Provide the (x, y) coordinate of the cell's center where the given text is located.  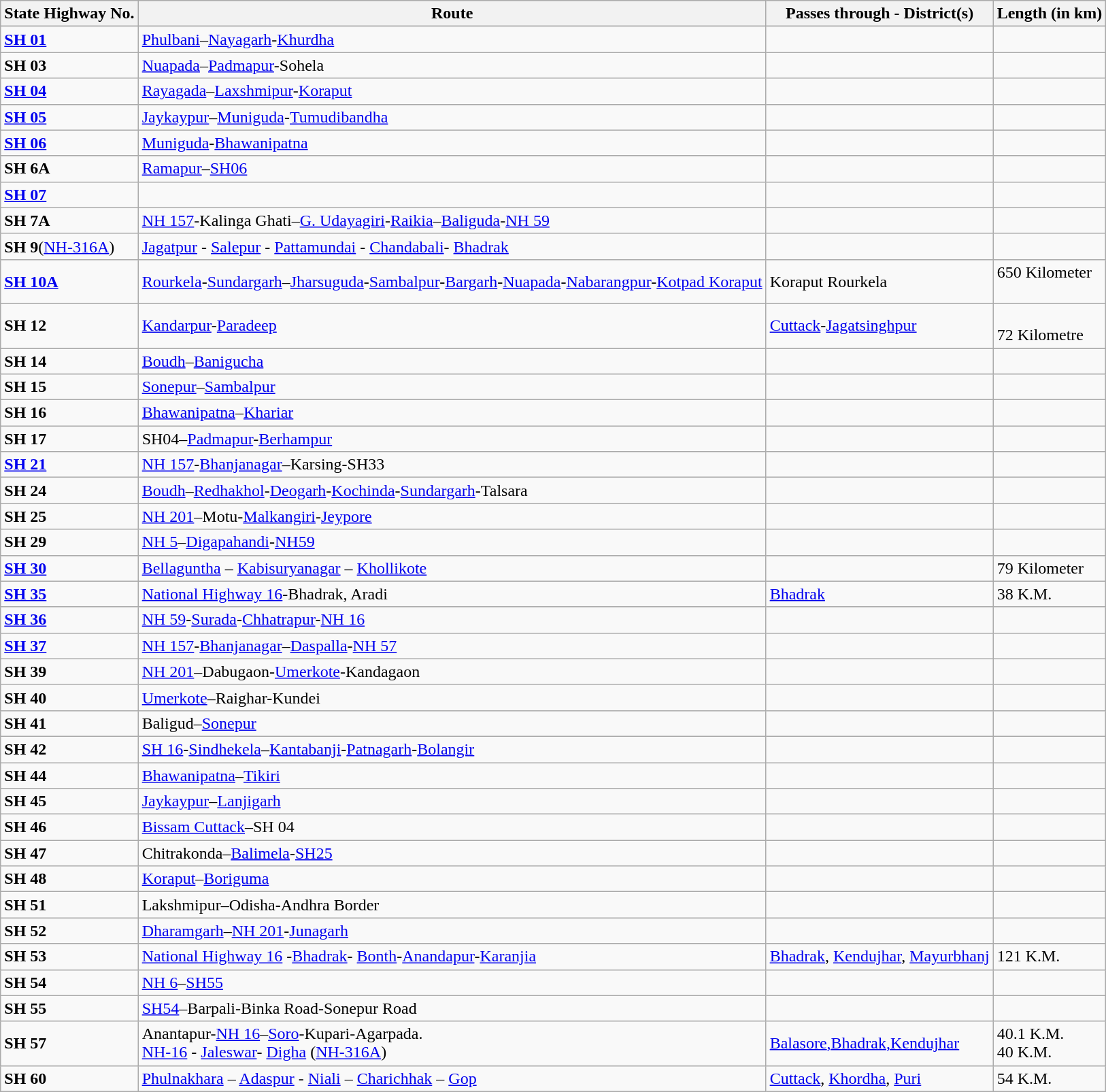
Phulbani–Nayagarh-Khurdha (452, 39)
Cuttack, Khordha, Puri (879, 1078)
NH 157-Bhanjanagar–Karsing-SH33 (452, 465)
SH 39 (69, 672)
Lakshmipur–Odisha-Andhra Border (452, 905)
National Highway 16-Bhadrak, Aradi (452, 594)
SH 35 (69, 594)
Bellaguntha – Kabisuryanagar – Khollikote (452, 568)
38 K.M. (1050, 594)
Length (in km) (1050, 14)
NH 59-Surada-Chhatrapur-NH 16 (452, 620)
650 Kilometer (1050, 282)
NH 201–Motu-Malkangiri-Jeypore (452, 516)
Baligud–Sonepur (452, 723)
Anantapur-NH 16–Soro-Kupari-Agarpada.NH-16 - Jaleswar- Digha (NH-316A) (452, 1044)
SH 04 (69, 91)
SH 42 (69, 749)
SH 10A (69, 282)
SH 15 (69, 387)
SH 37 (69, 646)
SH 16 (69, 413)
SH54–Barpali-Binka Road-Sonepur Road (452, 1008)
40.1 K.M.40 K.M. (1050, 1044)
SH 01 (69, 39)
SH 36 (69, 620)
SH04–Padmapur-Berhampur (452, 439)
SH 60 (69, 1078)
SH 24 (69, 491)
SH 14 (69, 361)
72 Kilometre (1050, 325)
SH 40 (69, 697)
SH 30 (69, 568)
SH 05 (69, 117)
SH 47 (69, 853)
Umerkote–Raighar-Kundei (452, 697)
54 K.M. (1050, 1078)
SH 12 (69, 325)
SH 45 (69, 801)
Dharamgarh–NH 201-Junagarh (452, 931)
121 K.M. (1050, 957)
NH 157-Kalinga Ghati–G. Udayagiri-Raikia–Baliguda-NH 59 (452, 220)
SH 07 (69, 195)
Rayagada–Laxshmipur-Koraput (452, 91)
SH 29 (69, 542)
Kandarpur-Paradeep (452, 325)
SH 51 (69, 905)
NH 157-Bhanjanagar–Daspalla-NH 57 (452, 646)
NH 5–Digapahandi-NH59 (452, 542)
Chitrakonda–Balimela-SH25 (452, 853)
Bissam Cuttack–SH 04 (452, 827)
SH 16-Sindhekela–Kantabanji-Patnagarh-Bolangir (452, 749)
SH 53 (69, 957)
SH 6A (69, 169)
Passes through - District(s) (879, 14)
SH 17 (69, 439)
Bhawanipatna–Tikiri (452, 775)
Ramapur–SH06 (452, 169)
Nuapada–Padmapur-Sohela (452, 65)
SH 48 (69, 879)
Boudh–Redhakhol-Deogarh-Kochinda-Sundargarh-Talsara (452, 491)
State Highway No. (69, 14)
SH 25 (69, 516)
Balasore,Bhadrak,Kendujhar (879, 1044)
Sonepur–Sambalpur (452, 387)
Jagatpur - Salepur - Pattamundai - Chandabali- Bhadrak (452, 246)
SH 46 (69, 827)
Bhawanipatna–Khariar (452, 413)
79 Kilometer (1050, 568)
Jaykaypur–Muniguda-Tumudibandha (452, 117)
National Highway 16 -Bhadrak- Bonth-Anandapur-Karanjia (452, 957)
Koraput Rourkela (879, 282)
SH 7A (69, 220)
SH 54 (69, 982)
Koraput–Boriguma (452, 879)
SH 03 (69, 65)
Boudh–Banigucha (452, 361)
Phulnakhara – Adaspur - Niali – Charichhak – Gop (452, 1078)
Bhadrak, Kendujhar, Mayurbhanj (879, 957)
SH 44 (69, 775)
Bhadrak (879, 594)
Route (452, 14)
SH 41 (69, 723)
Cuttack-Jagatsinghpur (879, 325)
SH 55 (69, 1008)
Muniguda-Bhawanipatna (452, 143)
SH 57 (69, 1044)
Jaykaypur–Lanjigarh (452, 801)
SH 52 (69, 931)
NH 201–Dabugaon-Umerkote-Kandagaon (452, 672)
SH 06 (69, 143)
Rourkela-Sundargarh–Jharsuguda-Sambalpur-Bargarh-Nuapada-Nabarangpur-Kotpad Koraput (452, 282)
SH 21 (69, 465)
SH 9(NH-316A) (69, 246)
NH 6–SH55 (452, 982)
